Identify which cell holds the provided text, then report its [x, y] central coordinate. 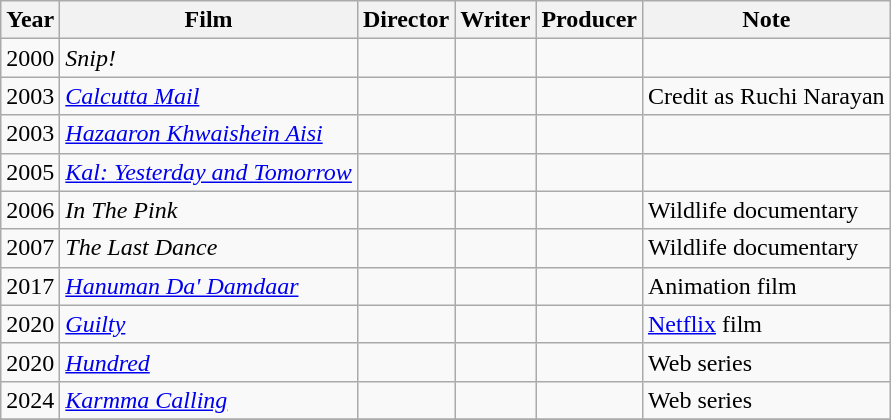
Producer [590, 20]
Note [766, 20]
Guilty [209, 324]
2017 [30, 286]
Karmma Calling [209, 400]
In The Pink [209, 210]
Snip! [209, 58]
Animation film [766, 286]
Netflix film [766, 324]
Hazaaron Khwaishein Aisi [209, 134]
2007 [30, 248]
Hanuman Da' Damdaar [209, 286]
Credit as Ruchi Narayan [766, 96]
Calcutta Mail [209, 96]
Writer [496, 20]
2006 [30, 210]
Kal: Yesterday and Tomorrow [209, 172]
The Last Dance [209, 248]
Hundred [209, 362]
Year [30, 20]
2005 [30, 172]
Film [209, 20]
Director [406, 20]
2024 [30, 400]
2000 [30, 58]
